Output the [X, Y] coordinate of the center of the cell containing the given text.  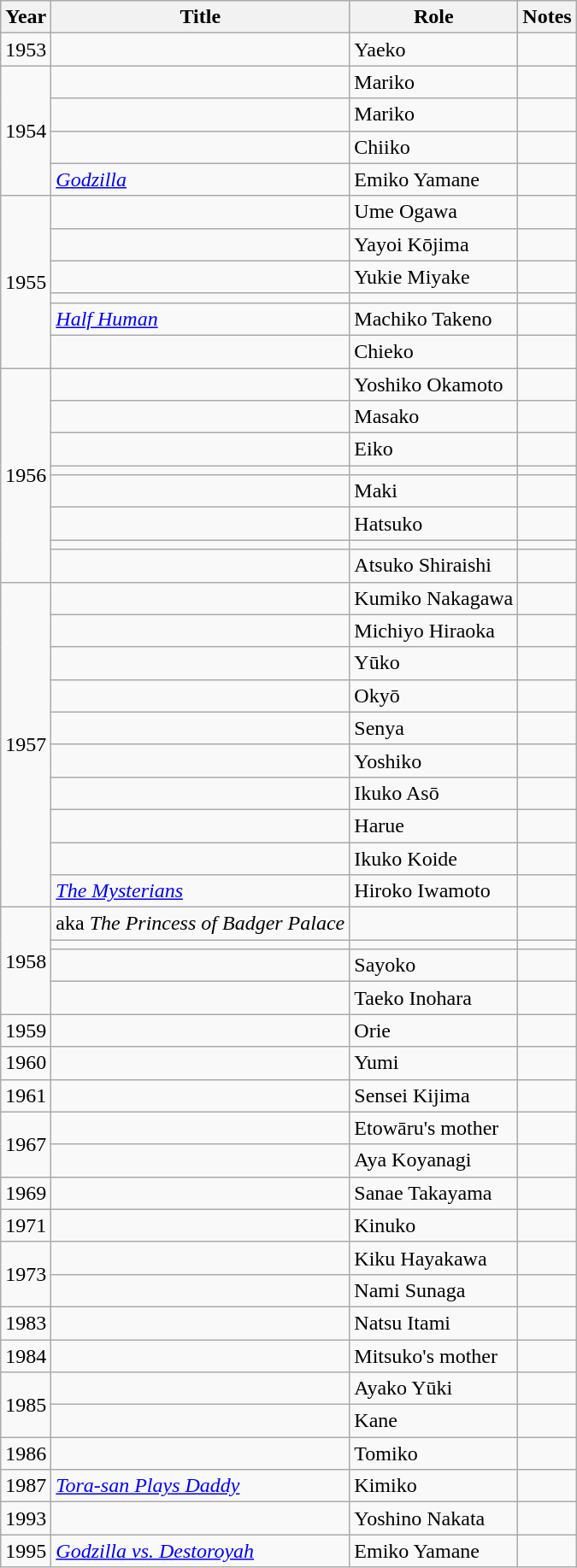
Atsuko Shiraishi [434, 566]
Role [434, 17]
Godzilla [200, 179]
1971 [26, 1225]
Tora-san Plays Daddy [200, 1486]
1985 [26, 1405]
1961 [26, 1095]
Natsu Itami [434, 1323]
Yūko [434, 663]
Maki [434, 491]
1983 [26, 1323]
Title [200, 17]
Yukie Miyake [434, 277]
Kane [434, 1421]
Michiyo Hiraoka [434, 631]
Hatsuko [434, 524]
1969 [26, 1193]
Year [26, 17]
aka The Princess of Badger Palace [200, 924]
Harue [434, 825]
Yoshiko [434, 761]
Kimiko [434, 1486]
1953 [26, 50]
Senya [434, 728]
1993 [26, 1518]
Tomiko [434, 1453]
Okyō [434, 696]
Yayoi Kōjima [434, 244]
Masako [434, 417]
1960 [26, 1063]
Ikuko Koide [434, 859]
Hiroko Iwamoto [434, 891]
1973 [26, 1274]
The Mysterians [200, 891]
Ikuko Asō [434, 793]
Ume Ogawa [434, 212]
Sensei Kijima [434, 1095]
1986 [26, 1453]
1984 [26, 1356]
1959 [26, 1031]
Chieko [434, 351]
Etowāru's mother [434, 1128]
Sanae Takayama [434, 1193]
1957 [26, 745]
Ayako Yūki [434, 1389]
Yumi [434, 1063]
Yaeko [434, 50]
Sayoko [434, 966]
Machiko Takeno [434, 319]
Taeko Inohara [434, 998]
Half Human [200, 319]
Chiiko [434, 147]
1954 [26, 131]
Yoshino Nakata [434, 1518]
Nami Sunaga [434, 1290]
Kiku Hayakawa [434, 1258]
Orie [434, 1031]
Yoshiko Okamoto [434, 384]
1967 [26, 1144]
1987 [26, 1486]
Aya Koyanagi [434, 1160]
1956 [26, 474]
Kumiko Nakagawa [434, 598]
Eiko [434, 449]
Kinuko [434, 1225]
Notes [547, 17]
Mitsuko's mother [434, 1356]
Godzilla vs. Destoroyah [200, 1551]
1958 [26, 960]
1955 [26, 282]
1995 [26, 1551]
